Locate the cell with the specified text and output its [X, Y] center coordinate. 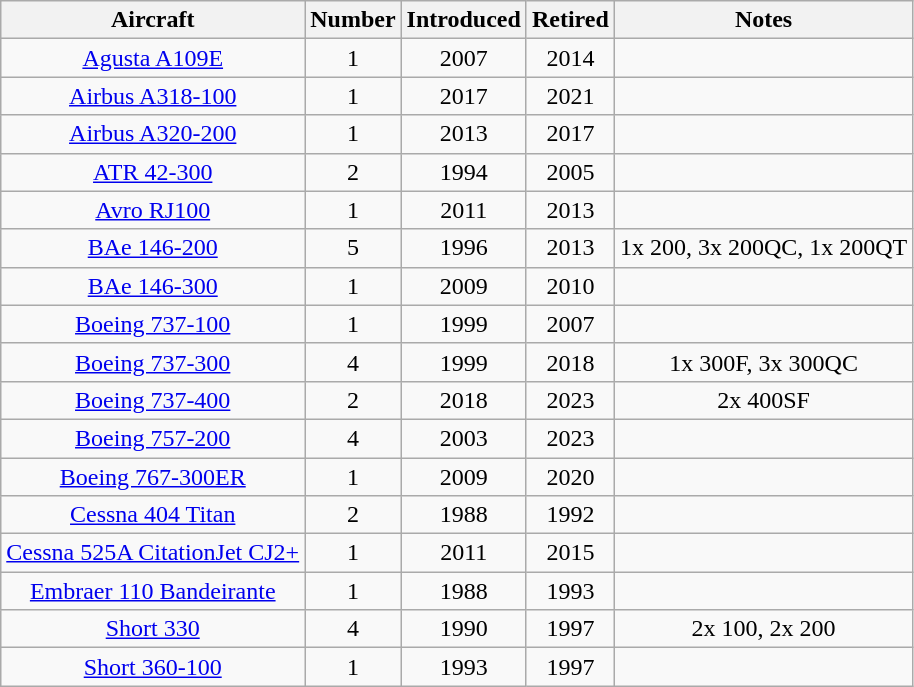
1990 [464, 629]
Boeing 767-300ER [153, 477]
Short 330 [153, 629]
BAe 146-200 [153, 248]
2005 [570, 172]
2x 100, 2x 200 [763, 629]
Boeing 757-200 [153, 438]
Notes [763, 20]
2021 [570, 96]
2020 [570, 477]
2015 [570, 553]
Airbus A320-200 [153, 134]
1x 300F, 3x 300QC [763, 362]
Embraer 110 Bandeirante [153, 591]
Cessna 525A CitationJet CJ2+ [153, 553]
Boeing 737-300 [153, 362]
Cessna 404 Titan [153, 515]
Avro RJ100 [153, 210]
Boeing 737-400 [153, 400]
Agusta A109E [153, 58]
Number [353, 20]
5 [353, 248]
2003 [464, 438]
Aircraft [153, 20]
Retired [570, 20]
Short 360-100 [153, 667]
Introduced [464, 20]
ATR 42-300 [153, 172]
1996 [464, 248]
BAe 146-300 [153, 286]
2x 400SF [763, 400]
1994 [464, 172]
2014 [570, 58]
1x 200, 3x 200QC, 1x 200QT [763, 248]
Boeing 737-100 [153, 324]
Airbus A318-100 [153, 96]
2010 [570, 286]
1992 [570, 515]
